Output the (X, Y) coordinate of the center of the cell containing the given text.  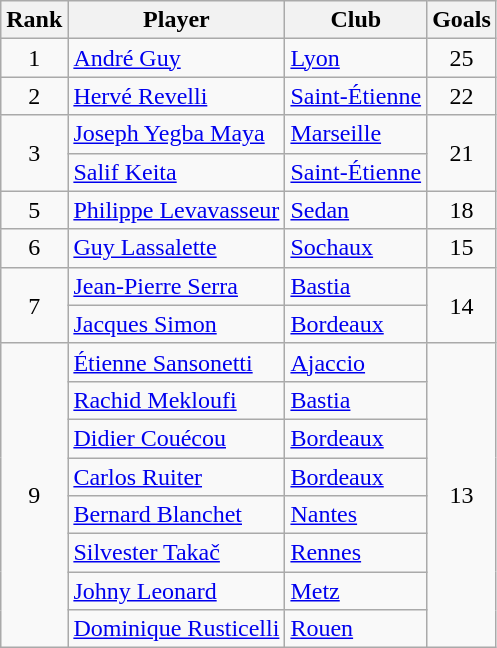
Rank (34, 20)
Jacques Simon (176, 324)
18 (462, 210)
6 (34, 248)
Jean-Pierre Serra (176, 286)
Sedan (356, 210)
Étienne Sansonetti (176, 362)
15 (462, 248)
Rachid Mekloufi (176, 400)
Ajaccio (356, 362)
Joseph Yegba Maya (176, 134)
Carlos Ruiter (176, 477)
Rennes (356, 553)
9 (34, 495)
Hervé Revelli (176, 96)
Sochaux (356, 248)
25 (462, 58)
Rouen (356, 629)
21 (462, 153)
Lyon (356, 58)
Player (176, 20)
14 (462, 305)
Johny Leonard (176, 591)
Metz (356, 591)
13 (462, 495)
Club (356, 20)
Guy Lassalette (176, 248)
Marseille (356, 134)
3 (34, 153)
Silvester Takač (176, 553)
Philippe Levavasseur (176, 210)
Didier Couécou (176, 438)
André Guy (176, 58)
Dominique Rusticelli (176, 629)
1 (34, 58)
22 (462, 96)
Goals (462, 20)
Bernard Blanchet (176, 515)
5 (34, 210)
7 (34, 305)
Nantes (356, 515)
Salif Keita (176, 172)
2 (34, 96)
